Output the (x, y) coordinate of the center of the cell containing the given text.  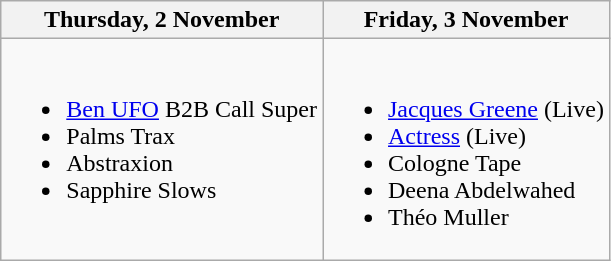
Jacques Greene (Live)Actress (Live)Cologne TapeDeena AbdelwahedThéo Muller (466, 150)
Ben UFO B2B Call SuperPalms TraxAbstraxionSapphire Slows (162, 150)
Friday, 3 November (466, 20)
Thursday, 2 November (162, 20)
